Return the [x, y] coordinate for the center point of the cell that contains the specified text.  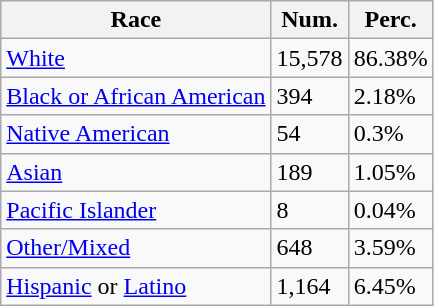
Other/Mixed [136, 248]
394 [310, 96]
1,164 [310, 286]
Hispanic or Latino [136, 286]
Asian [136, 172]
2.18% [390, 96]
Black or African American [136, 96]
Race [136, 20]
0.04% [390, 210]
54 [310, 134]
Num. [310, 20]
White [136, 58]
6.45% [390, 286]
15,578 [310, 58]
86.38% [390, 58]
648 [310, 248]
3.59% [390, 248]
8 [310, 210]
0.3% [390, 134]
Pacific Islander [136, 210]
Perc. [390, 20]
Native American [136, 134]
1.05% [390, 172]
189 [310, 172]
